Find where the given text appears and provide that cell's center as [X, Y] coordinate. 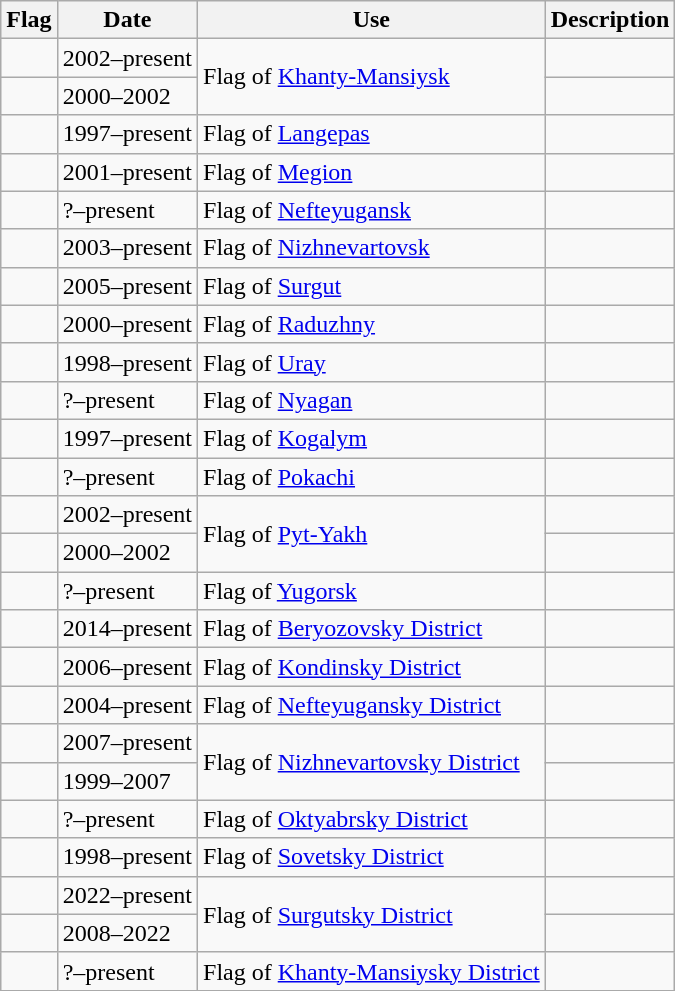
Flag of Yugorsk [372, 591]
2022–present [127, 895]
Flag of Surgut [372, 286]
2005–present [127, 286]
Flag of Raduzhny [372, 324]
Flag of Langepas [372, 134]
Flag of Kogalym [372, 438]
Flag of Beryozovsky District [372, 629]
2008–2022 [127, 933]
Flag of Khanty-Mansiysky District [372, 971]
Flag [29, 20]
1999–2007 [127, 781]
2006–present [127, 667]
Date [127, 20]
Flag of Nefteyugansk [372, 210]
Flag of Nizhnevartovsk [372, 248]
2014–present [127, 629]
Flag of Pokachi [372, 477]
2000–present [127, 324]
2001–present [127, 172]
Flag of Pyt-Yakh [372, 534]
Flag of Sovetsky District [372, 857]
Flag of Surgutsky District [372, 914]
Description [610, 20]
2003–present [127, 248]
Flag of Uray [372, 362]
Use [372, 20]
Flag of Khanty-Mansiysk [372, 77]
Flag of Megion [372, 172]
Flag of Nizhnevartovsky District [372, 762]
Flag of Nefteyugansky District [372, 705]
Flag of Oktyabrsky District [372, 819]
2004–present [127, 705]
Flag of Nyagan [372, 400]
Flag of Kondinsky District [372, 667]
2007–present [127, 743]
